Pinpoint the cell where the given text exists, returning its [X, Y] midpoint coordinate. 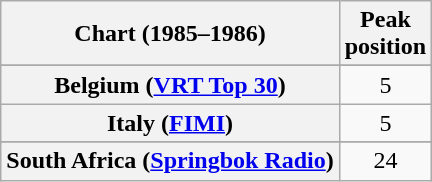
Peakposition [385, 34]
Belgium (VRT Top 30) [170, 85]
South Africa (Springbok Radio) [170, 161]
Chart (1985–1986) [170, 34]
24 [385, 161]
Italy (FIMI) [170, 123]
